From the cell containing the given text, extract its center point as [x, y] coordinate. 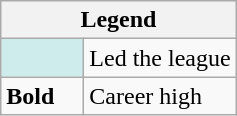
Career high [160, 96]
Led the league [160, 58]
Legend [118, 20]
Bold [42, 96]
